Locate the cell with the specified text and output its [X, Y] center coordinate. 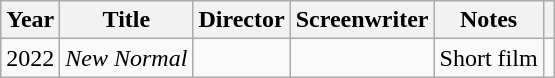
Title [126, 20]
Screenwriter [362, 20]
Notes [488, 20]
Short film [488, 58]
Year [30, 20]
Director [242, 20]
New Normal [126, 58]
2022 [30, 58]
